Detect which cell encompasses the target text, then output its (X, Y) center coordinate. 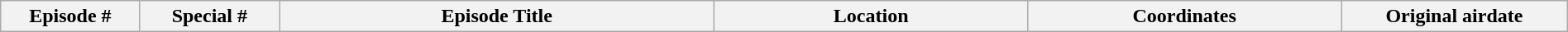
Location (872, 16)
Special # (209, 16)
Coordinates (1184, 16)
Original airdate (1455, 16)
Episode # (70, 16)
Episode Title (497, 16)
